From the cell containing the given text, extract its center point as [x, y] coordinate. 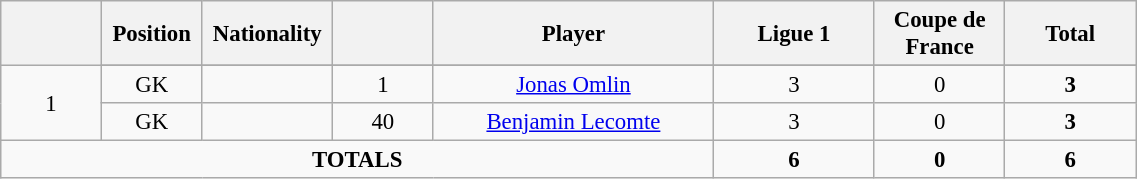
Player [574, 34]
40 [384, 122]
Nationality [268, 34]
Benjamin Lecomte [574, 122]
Ligue 1 [794, 34]
Position [152, 34]
Jonas Omlin [574, 85]
Total [1070, 34]
TOTALS [358, 160]
Coupe de France [940, 34]
